Extract the [X, Y] coordinate from the center of the cell holding the provided text.  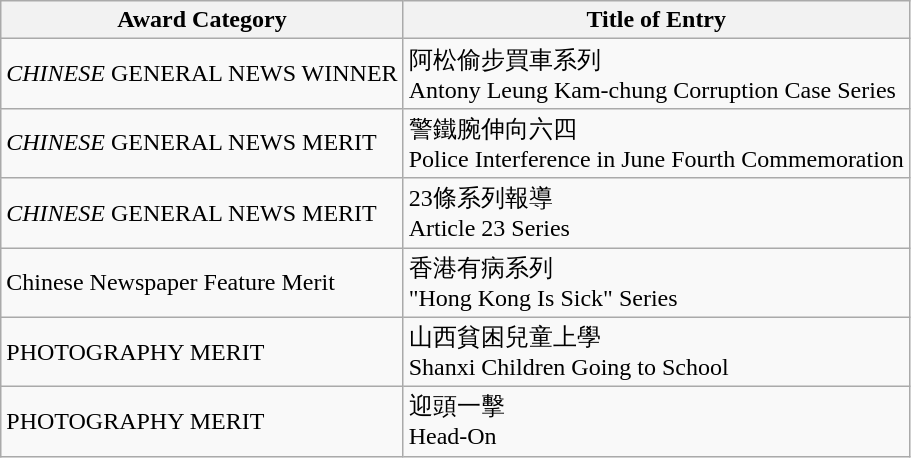
23條系列報導Article 23 Series [656, 213]
阿松偷步買車系列Antony Leung Kam-chung Corruption Case Series [656, 74]
Chinese Newspaper Feature Merit [202, 283]
警鐵腕伸向六四Police Interference in June Fourth Commemoration [656, 143]
迎頭一擊Head-On [656, 422]
香港有病系列"Hong Kong Is Sick" Series [656, 283]
山西貧困兒童上學Shanxi Children Going to School [656, 352]
CHINESE GENERAL NEWS WINNER [202, 74]
Award Category [202, 20]
Title of Entry [656, 20]
